Scan for the cell matching the given text and deliver its [x, y] coordinate at center. 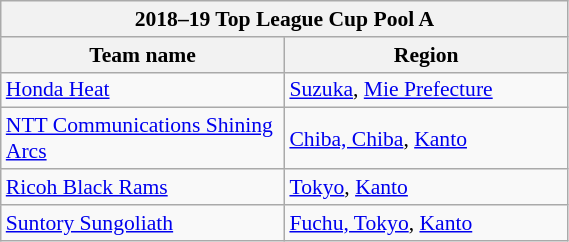
Suzuka, Mie Prefecture [426, 90]
Chiba, Chiba, Kanto [426, 138]
Region [426, 55]
2018–19 Top League Cup Pool A [284, 19]
NTT Communications Shining Arcs [143, 138]
Honda Heat [143, 90]
Suntory Sungoliath [143, 223]
Fuchu, Tokyo, Kanto [426, 223]
Ricoh Black Rams [143, 187]
Team name [143, 55]
Tokyo, Kanto [426, 187]
